Identify which cell holds the provided text, then report its [X, Y] central coordinate. 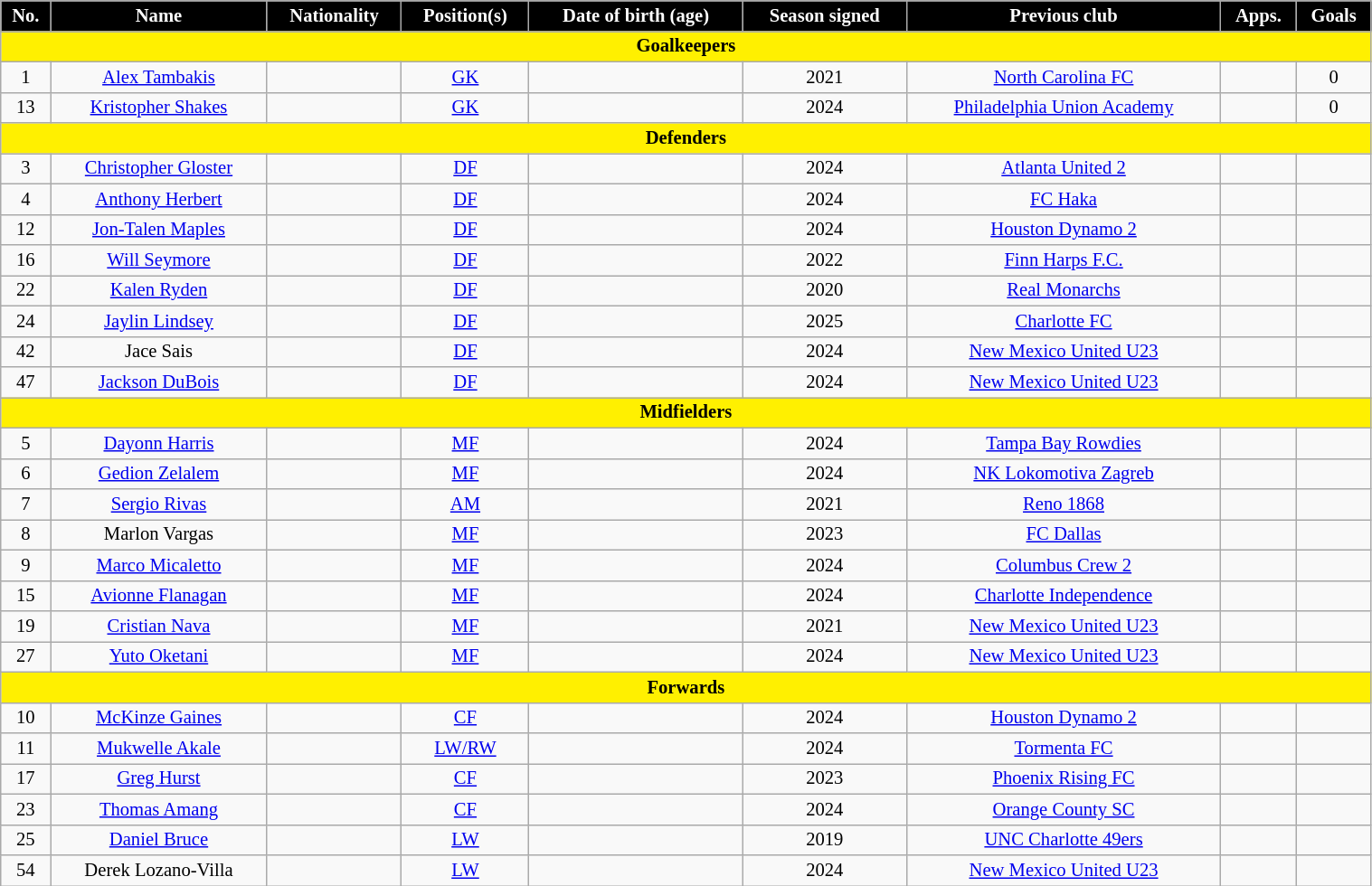
Greg Hurst [159, 778]
UNC Charlotte 49ers [1064, 840]
12 [25, 230]
AM [465, 504]
FC Dallas [1064, 534]
Forwards [686, 687]
2019 [825, 840]
Reno 1868 [1064, 504]
Midfielders [686, 412]
Jaylin Lindsey [159, 321]
Season signed [825, 15]
7 [25, 504]
North Carolina FC [1064, 77]
FC Haka [1064, 199]
13 [25, 108]
LW/RW [465, 748]
Tormenta FC [1064, 748]
Thomas Amang [159, 809]
2020 [825, 290]
9 [25, 565]
25 [25, 840]
8 [25, 534]
Name [159, 15]
10 [25, 718]
47 [25, 382]
Jace Sais [159, 352]
24 [25, 321]
1 [25, 77]
No. [25, 15]
6 [25, 474]
Nationality [335, 15]
Phoenix Rising FC [1064, 778]
Apps. [1259, 15]
23 [25, 809]
Goalkeepers [686, 46]
Jon-Talen Maples [159, 230]
Jackson DuBois [159, 382]
Atlanta United 2 [1064, 168]
3 [25, 168]
Dayonn Harris [159, 443]
Date of birth (age) [636, 15]
Mukwelle Akale [159, 748]
Defenders [686, 138]
Marlon Vargas [159, 534]
Kalen Ryden [159, 290]
Tampa Bay Rowdies [1064, 443]
42 [25, 352]
Charlotte FC [1064, 321]
Yuto Oketani [159, 656]
Marco Micaletto [159, 565]
27 [25, 656]
15 [25, 596]
Position(s) [465, 15]
Orange County SC [1064, 809]
Sergio Rivas [159, 504]
2025 [825, 321]
17 [25, 778]
Gedion Zelalem [159, 474]
Finn Harps F.C. [1064, 259]
11 [25, 748]
Alex Tambakis [159, 77]
Real Monarchs [1064, 290]
NK Lokomotiva Zagreb [1064, 474]
Christopher Gloster [159, 168]
Columbus Crew 2 [1064, 565]
Avionne Flanagan [159, 596]
Anthony Herbert [159, 199]
Goals [1333, 15]
Daniel Bruce [159, 840]
22 [25, 290]
5 [25, 443]
Kristopher Shakes [159, 108]
Cristian Nava [159, 627]
4 [25, 199]
Will Seymore [159, 259]
Previous club [1064, 15]
McKinze Gaines [159, 718]
19 [25, 627]
16 [25, 259]
2022 [825, 259]
Derek Lozano-Villa [159, 871]
54 [25, 871]
Philadelphia Union Academy [1064, 108]
Charlotte Independence [1064, 596]
